Identify which cell holds the provided text, then report its [x, y] central coordinate. 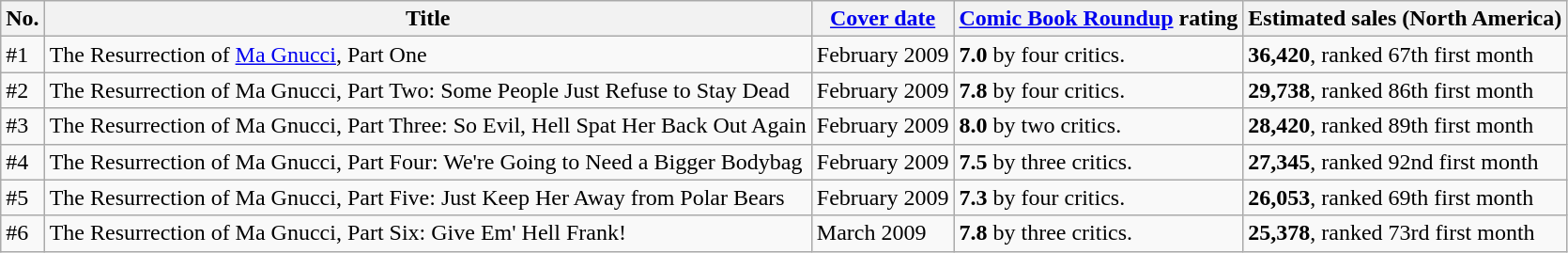
#1 [23, 55]
#3 [23, 126]
The Resurrection of Ma Gnucci, Part Five: Just Keep Her Away from Polar Bears [428, 198]
No. [23, 19]
7.5 by three critics. [1099, 162]
Title [428, 19]
Estimated sales (North America) [1405, 19]
The Resurrection of Ma Gnucci, Part One [428, 55]
#5 [23, 198]
#6 [23, 233]
The Resurrection of Ma Gnucci, Part Six: Give Em' Hell Frank! [428, 233]
Cover date [883, 19]
The Resurrection of Ma Gnucci, Part Two: Some People Just Refuse to Stay Dead [428, 90]
27,345, ranked 92nd first month [1405, 162]
7.8 by four critics. [1099, 90]
Comic Book Roundup rating [1099, 19]
7.8 by three critics. [1099, 233]
28,420, ranked 89th first month [1405, 126]
March 2009 [883, 233]
The Resurrection of Ma Gnucci, Part Four: We're Going to Need a Bigger Bodybag [428, 162]
7.3 by four critics. [1099, 198]
The Resurrection of Ma Gnucci, Part Three: So Evil, Hell Spat Her Back Out Again [428, 126]
8.0 by two critics. [1099, 126]
36,420, ranked 67th first month [1405, 55]
#4 [23, 162]
#2 [23, 90]
26,053, ranked 69th first month [1405, 198]
25,378, ranked 73rd first month [1405, 233]
29,738, ranked 86th first month [1405, 90]
7.0 by four critics. [1099, 55]
